Return the (X, Y) coordinate for the center point of the cell that contains the specified text.  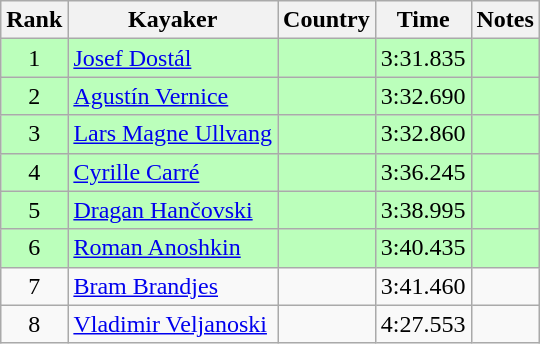
Vladimir Veljanoski (173, 324)
3:40.435 (423, 248)
Bram Brandjes (173, 286)
4:27.553 (423, 324)
8 (34, 324)
Josef Dostál (173, 58)
4 (34, 172)
3:32.690 (423, 96)
3:41.460 (423, 286)
3:38.995 (423, 210)
3:31.835 (423, 58)
5 (34, 210)
Country (327, 20)
Notes (505, 20)
7 (34, 286)
Rank (34, 20)
Roman Anoshkin (173, 248)
3:36.245 (423, 172)
2 (34, 96)
6 (34, 248)
3:32.860 (423, 134)
Dragan Hančovski (173, 210)
Kayaker (173, 20)
Time (423, 20)
Agustín Vernice (173, 96)
1 (34, 58)
3 (34, 134)
Cyrille Carré (173, 172)
Lars Magne Ullvang (173, 134)
